Capture the cell that displays the provided text and extract its (X, Y) central coordinate. 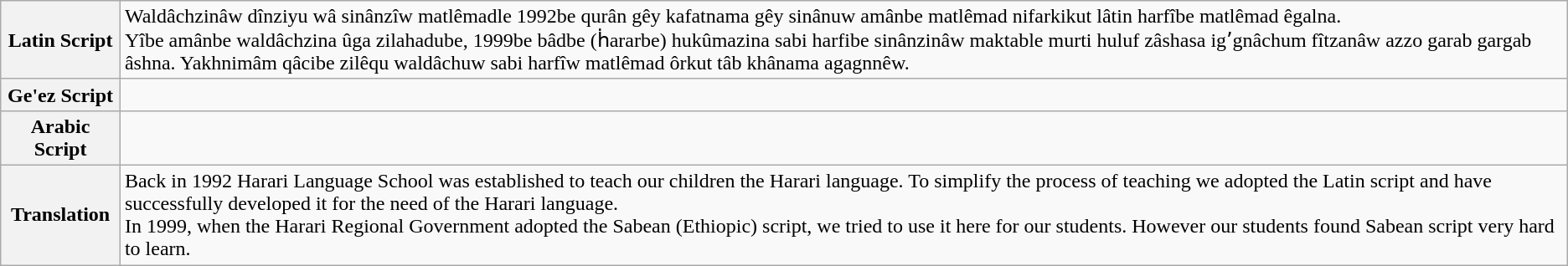
Ge'ez Script (60, 95)
Translation (60, 214)
Arabic Script (60, 137)
Latin Script (60, 40)
